Output the [X, Y] coordinate of the center of the cell containing the given text.  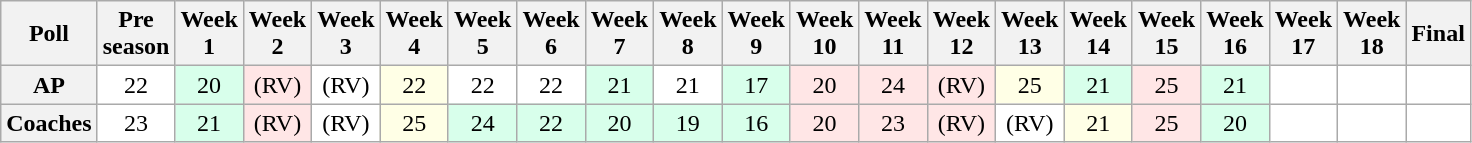
Week 2 [277, 34]
Week 13 [1030, 34]
Poll [49, 34]
Week 6 [551, 34]
Week 14 [1098, 34]
19 [688, 123]
AP [49, 85]
Week 8 [688, 34]
Week 5 [482, 34]
16 [756, 123]
Week 9 [756, 34]
Week 3 [346, 34]
Week 18 [1372, 34]
Preseason [136, 34]
Week 12 [961, 34]
Week 10 [824, 34]
Week 7 [619, 34]
Week1 [209, 34]
Coaches [49, 123]
Week 16 [1235, 34]
Final [1438, 34]
Week 17 [1303, 34]
Week 4 [414, 34]
Week 15 [1166, 34]
17 [756, 85]
Week 11 [893, 34]
